Return the [x, y] coordinate for the center point of the cell that contains the specified text.  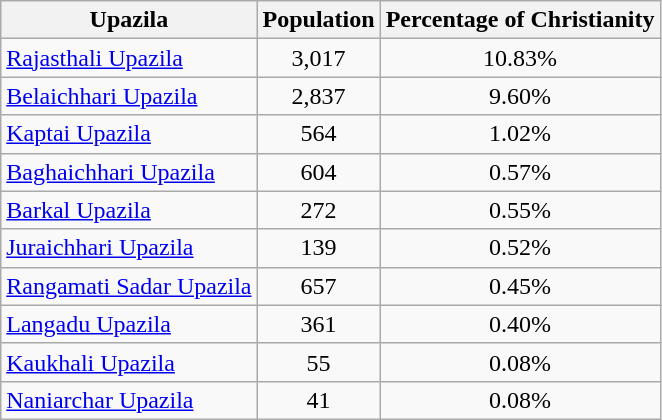
Baghaichhari Upazila [129, 172]
41 [318, 400]
Juraichhari Upazila [129, 248]
Rangamati Sadar Upazila [129, 286]
9.60% [520, 96]
3,017 [318, 58]
0.40% [520, 324]
0.57% [520, 172]
Naniarchar Upazila [129, 400]
Kaukhali Upazila [129, 362]
Upazila [129, 20]
Kaptai Upazila [129, 134]
55 [318, 362]
Belaichhari Upazila [129, 96]
Population [318, 20]
272 [318, 210]
139 [318, 248]
1.02% [520, 134]
Barkal Upazila [129, 210]
657 [318, 286]
0.55% [520, 210]
361 [318, 324]
0.45% [520, 286]
Rajasthali Upazila [129, 58]
604 [318, 172]
0.52% [520, 248]
564 [318, 134]
Percentage of Christianity [520, 20]
2,837 [318, 96]
Langadu Upazila [129, 324]
10.83% [520, 58]
